Detect which cell encompasses the target text, then output its [x, y] center coordinate. 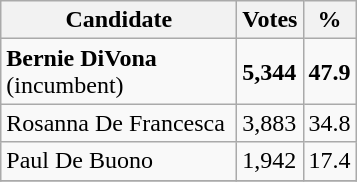
% [330, 20]
17.4 [330, 161]
5,344 [270, 72]
47.9 [330, 72]
Paul De Buono [119, 161]
1,942 [270, 161]
Bernie DiVona (incumbent) [119, 72]
Rosanna De Francesca [119, 123]
Votes [270, 20]
34.8 [330, 123]
3,883 [270, 123]
Candidate [119, 20]
